Determine the [x, y] coordinate at the center of the cell enclosing the given text.  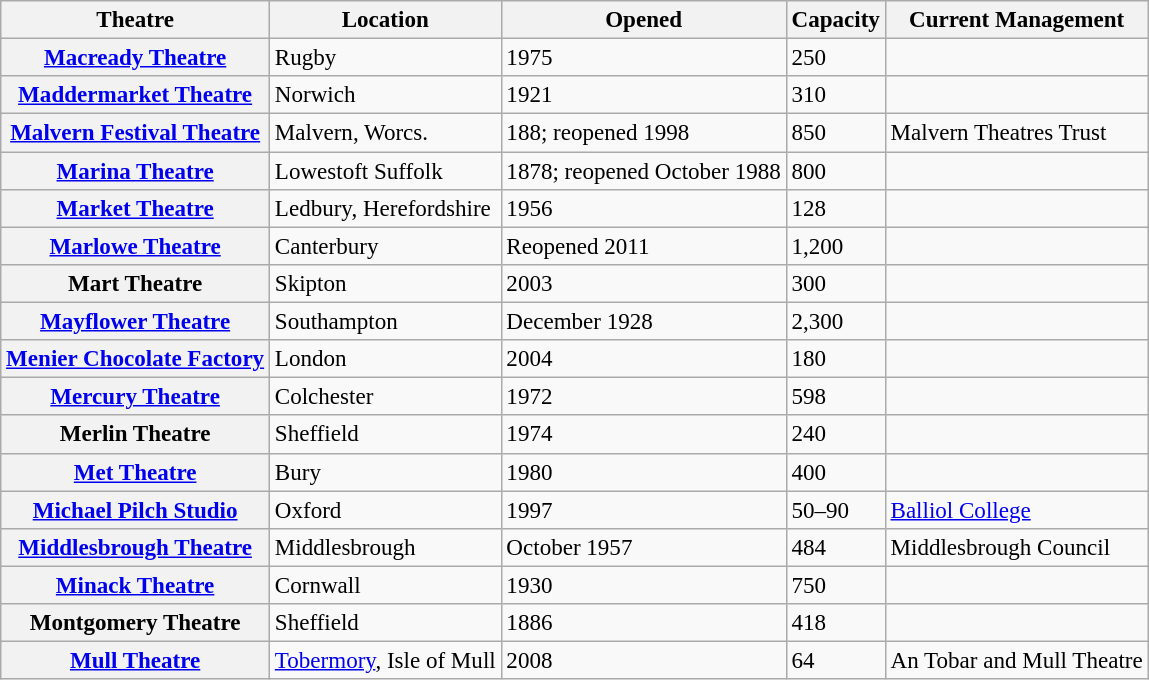
An Tobar and Mull Theatre [1016, 661]
1974 [644, 435]
598 [836, 397]
Oxford [385, 510]
Mayflower Theatre [136, 322]
London [385, 359]
Southampton [385, 322]
2003 [644, 284]
Colchester [385, 397]
Balliol College [1016, 510]
Malvern Theatres Trust [1016, 133]
Minack Theatre [136, 585]
Malvern, Worcs. [385, 133]
Michael Pilch Studio [136, 510]
188; reopened 1998 [644, 133]
Met Theatre [136, 472]
250 [836, 58]
Norwich [385, 95]
Malvern Festival Theatre [136, 133]
300 [836, 284]
310 [836, 95]
1886 [644, 623]
800 [836, 171]
Canterbury [385, 246]
2,300 [836, 322]
1921 [644, 95]
750 [836, 585]
Middlesbrough Theatre [136, 548]
Middlesbrough [385, 548]
1,200 [836, 246]
418 [836, 623]
Current Management [1016, 20]
1997 [644, 510]
Mart Theatre [136, 284]
Maddermarket Theatre [136, 95]
Mercury Theatre [136, 397]
Lowestoft Suffolk [385, 171]
1930 [644, 585]
Opened [644, 20]
Skipton [385, 284]
1972 [644, 397]
484 [836, 548]
October 1957 [644, 548]
Merlin Theatre [136, 435]
Theatre [136, 20]
2008 [644, 661]
Cornwall [385, 585]
50–90 [836, 510]
1878; reopened October 1988 [644, 171]
1975 [644, 58]
Reopened 2011 [644, 246]
1980 [644, 472]
240 [836, 435]
Marina Theatre [136, 171]
Middlesbrough Council [1016, 548]
Rugby [385, 58]
Market Theatre [136, 209]
2004 [644, 359]
1956 [644, 209]
64 [836, 661]
Bury [385, 472]
Location [385, 20]
December 1928 [644, 322]
Marlowe Theatre [136, 246]
Macready Theatre [136, 58]
Mull Theatre [136, 661]
Menier Chocolate Factory [136, 359]
400 [836, 472]
128 [836, 209]
180 [836, 359]
850 [836, 133]
Montgomery Theatre [136, 623]
Capacity [836, 20]
Ledbury, Herefordshire [385, 209]
Tobermory, Isle of Mull [385, 661]
